From the cell containing the given text, extract its center point as [x, y] coordinate. 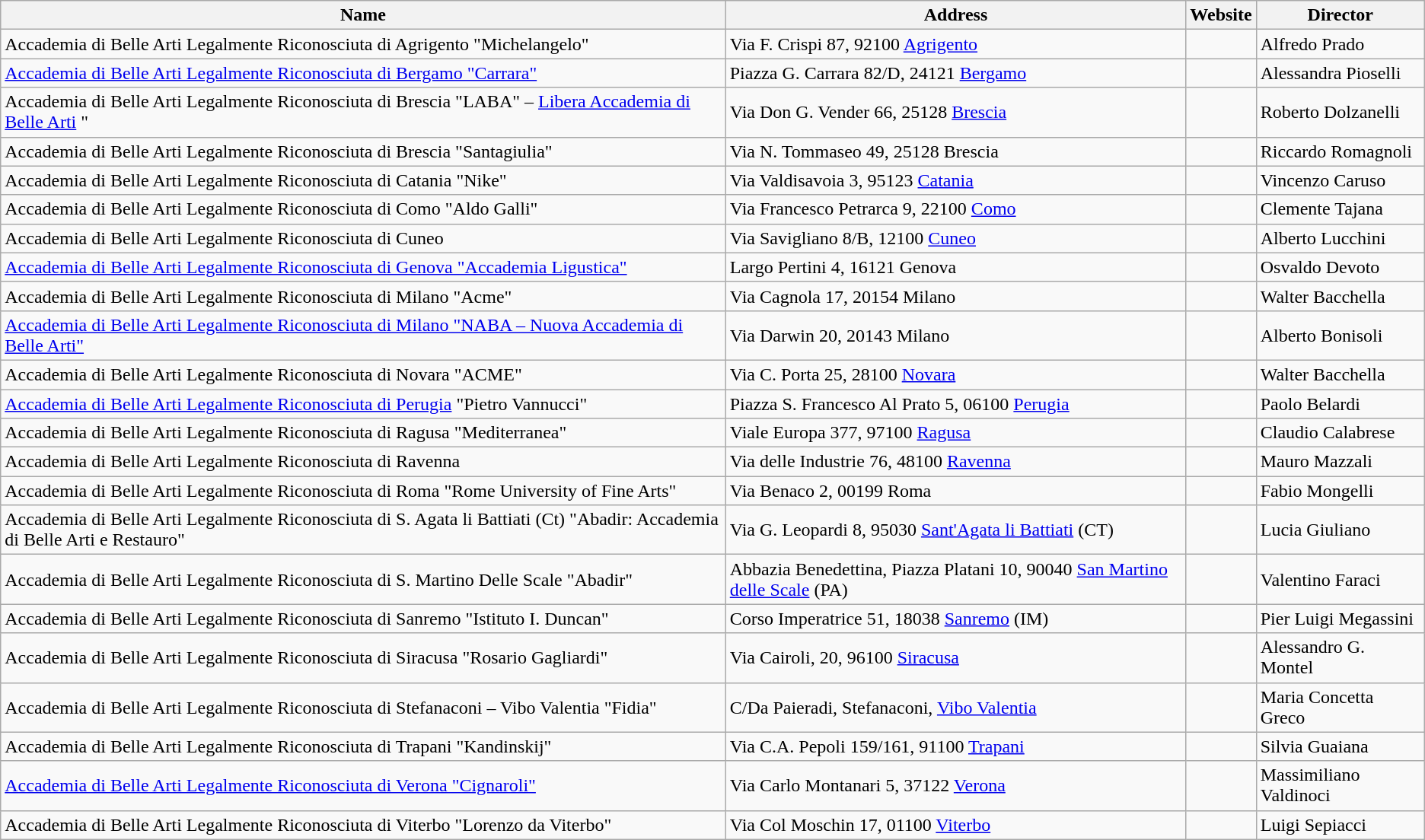
Luigi Sepiacci [1340, 825]
Accademia di Belle Arti Legalmente Riconosciuta di Siracusa "Rosario Gagliardi" [363, 657]
Massimiliano Valdinoci [1340, 785]
Via C. Porta 25, 28100 Novara [956, 374]
Clemente Tajana [1340, 209]
Alfredo Prado [1340, 44]
Valentino Faraci [1340, 580]
Via Don G. Vender 66, 25128 Brescia [956, 113]
Largo Pertini 4, 16121 Genova [956, 267]
Piazza S. Francesco Al Prato 5, 06100 Perugia [956, 404]
Via Benaco 2, 00199 Roma [956, 491]
Vincenzo Caruso [1340, 180]
Accademia di Belle Arti Legalmente Riconosciuta di Brescia "Santagiulia" [363, 151]
Accademia di Belle Arti Legalmente Riconosciuta di Bergamo "Carrara" [363, 73]
Accademia di Belle Arti Legalmente Riconosciuta di Catania "Nike" [363, 180]
Viale Europa 377, 97100 Ragusa [956, 433]
Via Cairoli, 20, 96100 Siracusa [956, 657]
Via Darwin 20, 20143 Milano [956, 335]
Name [363, 15]
Director [1340, 15]
Corso Imperatrice 51, 18038 Sanremo (IM) [956, 619]
Via G. Leopardi 8, 95030 Sant'Agata li Battiati (CT) [956, 530]
Website [1221, 15]
Alessandra Pioselli [1340, 73]
Accademia di Belle Arti Legalmente Riconosciuta di Verona "Cignaroli" [363, 785]
Via delle Industrie 76, 48100 Ravenna [956, 462]
Accademia di Belle Arti Legalmente Riconosciuta di Viterbo "Lorenzo da Viterbo" [363, 825]
Claudio Calabrese [1340, 433]
Accademia di Belle Arti Legalmente Riconosciuta di Milano "NABA – Nuova Accademia di Belle Arti" [363, 335]
Accademia di Belle Arti Legalmente Riconosciuta di Roma "Rome University of Fine Arts" [363, 491]
Lucia Giuliano [1340, 530]
Silvia Guaiana [1340, 746]
Osvaldo Devoto [1340, 267]
Accademia di Belle Arti Legalmente Riconosciuta di Sanremo "Istituto I. Duncan" [363, 619]
Accademia di Belle Arti Legalmente Riconosciuta di Novara "ACME" [363, 374]
Via Col Moschin 17, 01100 Viterbo [956, 825]
Via N. Tommaseo 49, 25128 Brescia [956, 151]
Via Carlo Montanari 5, 37122 Verona [956, 785]
Accademia di Belle Arti Legalmente Riconosciuta di S. Martino Delle Scale "Abadir" [363, 580]
Accademia di Belle Arti Legalmente Riconosciuta di Ragusa "Mediterranea" [363, 433]
Accademia di Belle Arti Legalmente Riconosciuta di Agrigento "Michelangelo" [363, 44]
Via Francesco Petrarca 9, 22100 Como [956, 209]
Via C.A. Pepoli 159/161, 91100 Trapani [956, 746]
Via Cagnola 17, 20154 Milano [956, 296]
Accademia di Belle Arti Legalmente Riconosciuta di Milano "Acme" [363, 296]
Accademia di Belle Arti Legalmente Riconosciuta di Como "Aldo Galli" [363, 209]
Alberto Lucchini [1340, 238]
Pier Luigi Megassini [1340, 619]
Mauro Mazzali [1340, 462]
Maria Concetta Greco [1340, 708]
Accademia di Belle Arti Legalmente Riconosciuta di Ravenna [363, 462]
Fabio Mongelli [1340, 491]
Via Savigliano 8/B, 12100 Cuneo [956, 238]
Accademia di Belle Arti Legalmente Riconosciuta di Cuneo [363, 238]
Address [956, 15]
Alessandro G. Montel [1340, 657]
Piazza G. Carrara 82/D, 24121 Bergamo [956, 73]
Accademia di Belle Arti Legalmente Riconosciuta di Stefanaconi – Vibo Valentia "Fidia" [363, 708]
Alberto Bonisoli [1340, 335]
Roberto Dolzanelli [1340, 113]
Abbazia Benedettina, Piazza Platani 10, 90040 San Martino delle Scale (PA) [956, 580]
Via F. Crispi 87, 92100 Agrigento [956, 44]
Via Valdisavoia 3, 95123 Catania [956, 180]
Paolo Belardi [1340, 404]
Riccardo Romagnoli [1340, 151]
Accademia di Belle Arti Legalmente Riconosciuta di Genova "Accademia Ligustica" [363, 267]
C/Da Paieradi, Stefanaconi, Vibo Valentia [956, 708]
Accademia di Belle Arti Legalmente Riconosciuta di S. Agata li Battiati (Ct) "Abadir: Accademia di Belle Arti e Restauro" [363, 530]
Accademia di Belle Arti Legalmente Riconosciuta di Brescia "LABA" – Libera Accademia di Belle Arti " [363, 113]
Accademia di Belle Arti Legalmente Riconosciuta di Trapani "Kandinskij" [363, 746]
Accademia di Belle Arti Legalmente Riconosciuta di Perugia "Pietro Vannucci" [363, 404]
